Identify which cell holds the provided text, then report its (X, Y) central coordinate. 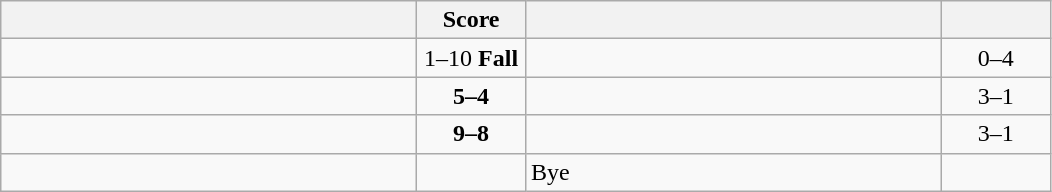
0–4 (996, 58)
Score (472, 20)
9–8 (472, 134)
1–10 Fall (472, 58)
5–4 (472, 96)
Bye (733, 172)
